Output the (x, y) coordinate of the center of the cell containing the given text.  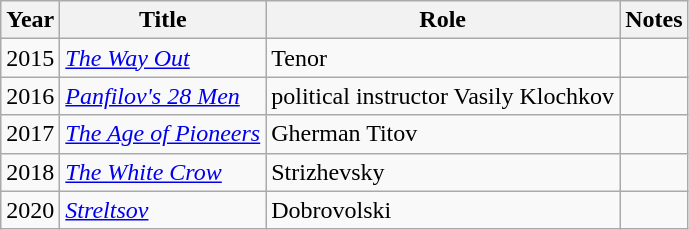
2015 (30, 58)
Dobrovolski (443, 210)
Role (443, 20)
Panfilov's 28 Men (163, 96)
2020 (30, 210)
The White Crow (163, 172)
The Age of Pioneers (163, 134)
2017 (30, 134)
The Way Out (163, 58)
Notes (654, 20)
Year (30, 20)
Gherman Titov (443, 134)
Strizhevsky (443, 172)
political instructor Vasily Klochkov (443, 96)
2016 (30, 96)
Tenor (443, 58)
2018 (30, 172)
Streltsov (163, 210)
Title (163, 20)
